Extract the [x, y] coordinate from the center of the cell holding the provided text.  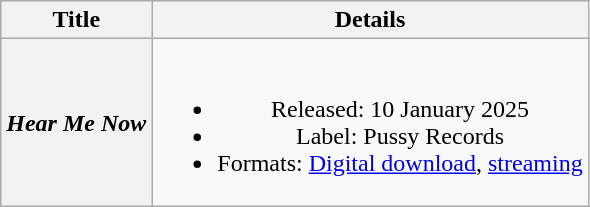
Released: 10 January 2025Label: Pussy RecordsFormats: Digital download, streaming [370, 122]
Hear Me Now [76, 122]
Details [370, 20]
Title [76, 20]
